Return [x, y] of the center of cell containing provided text 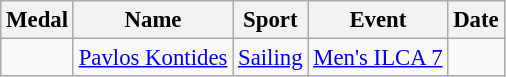
Medal [38, 20]
Date [476, 20]
Pavlos Kontides [152, 58]
Name [152, 20]
Men's ILCA 7 [378, 58]
Event [378, 20]
Sport [270, 20]
Sailing [270, 58]
